Search for the cell housing the specified text and yield its [x, y] center coordinate. 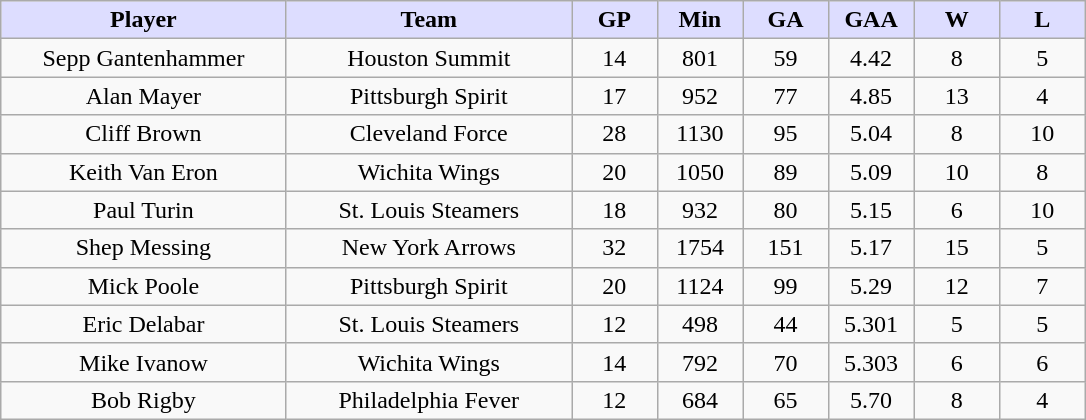
Paul Turin [144, 210]
59 [786, 58]
Min [700, 20]
801 [700, 58]
Philadelphia Fever [428, 400]
5.17 [871, 248]
4.85 [871, 96]
95 [786, 134]
Houston Summit [428, 58]
1754 [700, 248]
684 [700, 400]
151 [786, 248]
932 [700, 210]
5.04 [871, 134]
1130 [700, 134]
Alan Mayer [144, 96]
Eric Delabar [144, 324]
5.29 [871, 286]
W [957, 20]
13 [957, 96]
GP [615, 20]
Cleveland Force [428, 134]
952 [700, 96]
Player [144, 20]
Bob Rigby [144, 400]
New York Arrows [428, 248]
Sepp Gantenhammer [144, 58]
5.70 [871, 400]
65 [786, 400]
5.09 [871, 172]
7 [1042, 286]
18 [615, 210]
32 [615, 248]
77 [786, 96]
99 [786, 286]
Mick Poole [144, 286]
Mike Ivanow [144, 362]
792 [700, 362]
5.303 [871, 362]
498 [700, 324]
15 [957, 248]
5.301 [871, 324]
44 [786, 324]
GA [786, 20]
80 [786, 210]
89 [786, 172]
17 [615, 96]
L [1042, 20]
Shep Messing [144, 248]
5.15 [871, 210]
4.42 [871, 58]
70 [786, 362]
Team [428, 20]
GAA [871, 20]
1050 [700, 172]
1124 [700, 286]
Keith Van Eron [144, 172]
28 [615, 134]
Cliff Brown [144, 134]
